Find where the given text appears and provide that cell's center as [x, y] coordinate. 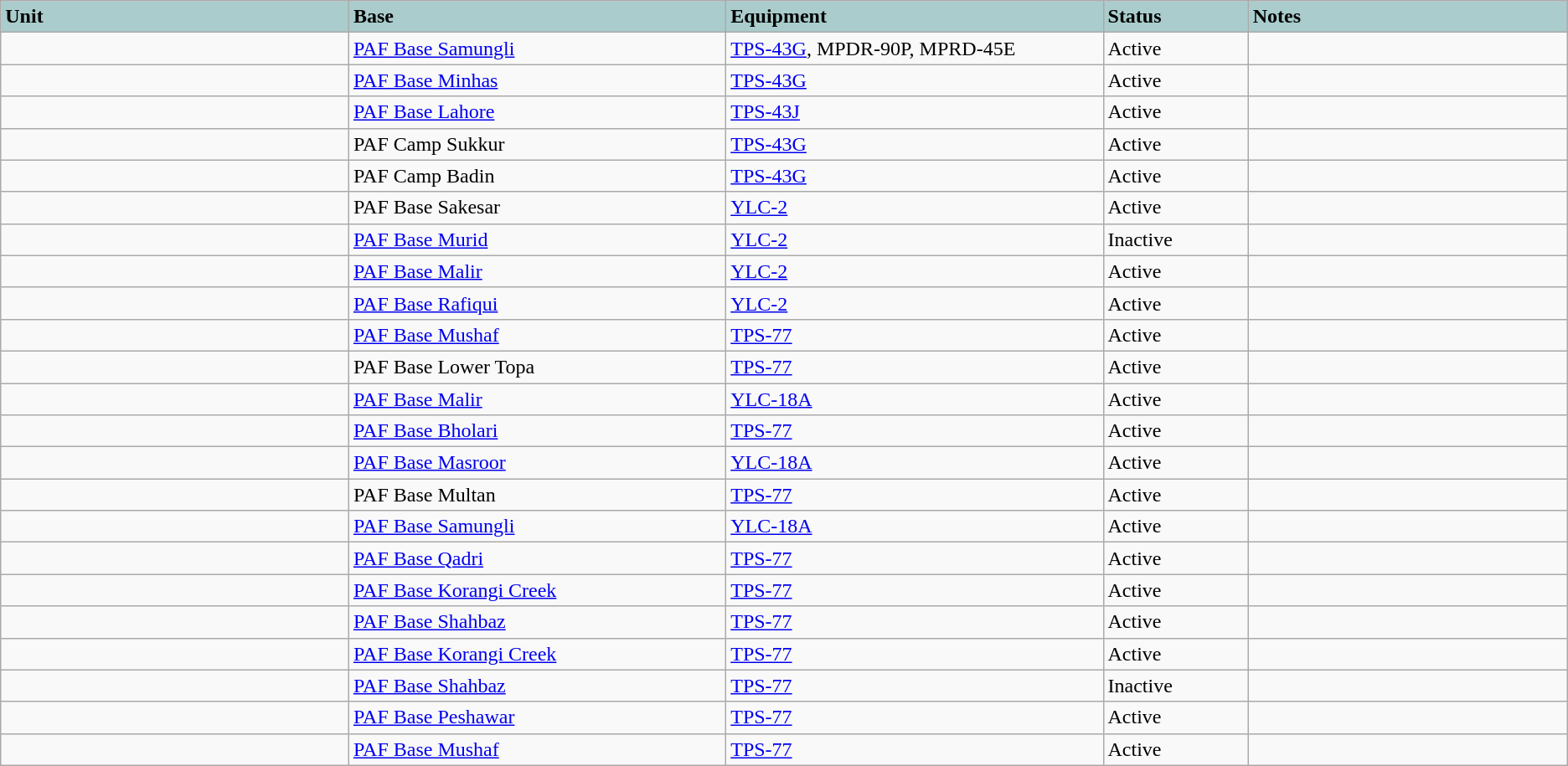
Base [537, 17]
Unit [175, 17]
PAF Base Multan [537, 495]
Status [1176, 17]
PAF Camp Badin [537, 176]
PAF Base Rafiqui [537, 303]
PAF Base Qadri [537, 558]
PAF Base Lahore [537, 112]
PAF Base Minhas [537, 80]
PAF Base Murid [537, 239]
PAF Base Masroor [537, 463]
TPS-43J [915, 112]
PAF Base Bholari [537, 431]
Equipment [915, 17]
Notes [1407, 17]
TPS-43G, MPDR-90P, MPRD-45E [915, 49]
PAF Base Sakesar [537, 208]
PAF Base Peshawar [537, 717]
PAF Base Lower Topa [537, 367]
PAF Camp Sukkur [537, 144]
